From the cell containing the given text, extract its center point as (X, Y) coordinate. 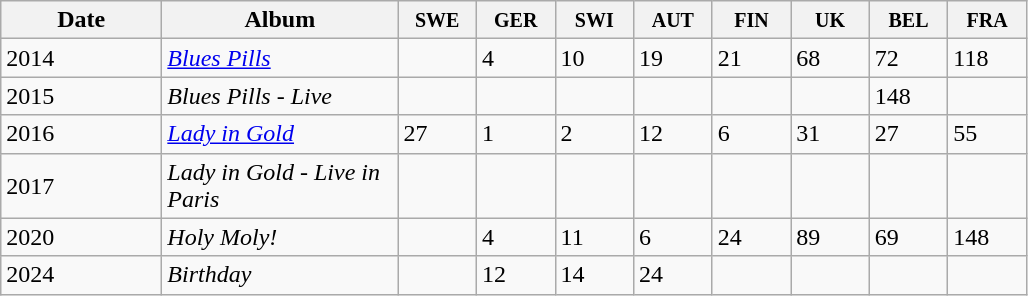
1 (516, 134)
Blues Pills - Live (280, 96)
2020 (82, 237)
10 (594, 58)
2017 (82, 186)
Album (280, 20)
55 (988, 134)
UK (830, 20)
11 (594, 237)
21 (752, 58)
68 (830, 58)
Holy Moly! (280, 237)
69 (908, 237)
2 (594, 134)
31 (830, 134)
2015 (82, 96)
FRA (988, 20)
GER (516, 20)
BEL (908, 20)
FIN (752, 20)
SWE (438, 20)
AUT (674, 20)
2014 (82, 58)
2024 (82, 275)
89 (830, 237)
Lady in Gold - Live in Paris (280, 186)
19 (674, 58)
Blues Pills (280, 58)
14 (594, 275)
Date (82, 20)
Birthday (280, 275)
118 (988, 58)
2016 (82, 134)
72 (908, 58)
Lady in Gold (280, 134)
SWI (594, 20)
